Detect which cell encompasses the target text, then output its [x, y] center coordinate. 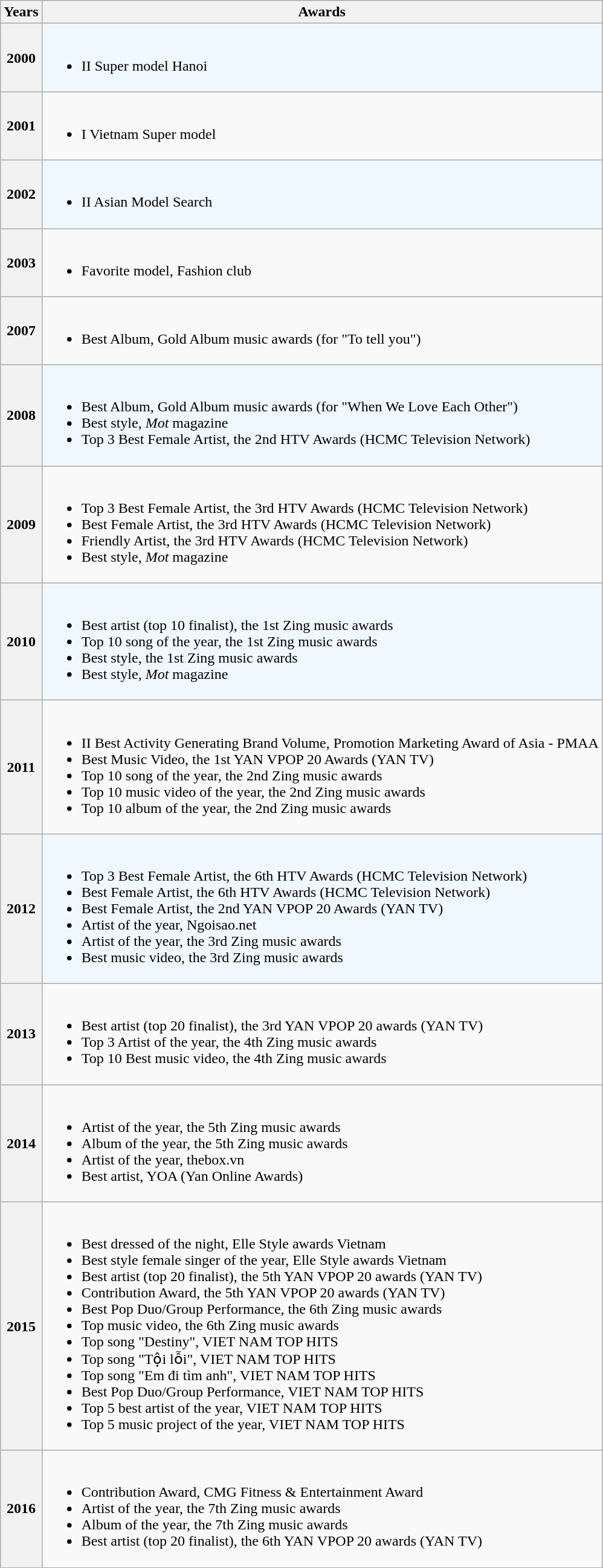
II Asian Model Search [321, 194]
2011 [21, 767]
2016 [21, 1509]
2013 [21, 1034]
II Super model Hanoi [321, 58]
2010 [21, 641]
2003 [21, 262]
Awards [321, 12]
2014 [21, 1143]
I Vietnam Super model [321, 126]
2012 [21, 908]
Best Album, Gold Album music awards (for "To tell you") [321, 331]
2015 [21, 1326]
2001 [21, 126]
Years [21, 12]
2008 [21, 416]
2002 [21, 194]
2007 [21, 331]
Favorite model, Fashion club [321, 262]
2000 [21, 58]
2009 [21, 524]
